Extract the (X, Y) coordinate from the center of the cell holding the provided text.  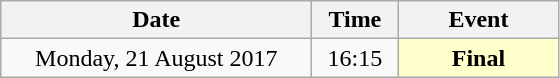
Event (478, 20)
Time (355, 20)
16:15 (355, 58)
Monday, 21 August 2017 (156, 58)
Final (478, 58)
Date (156, 20)
